Capture the cell that displays the provided text and extract its (x, y) central coordinate. 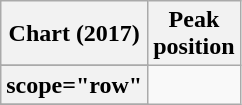
Chart (2017) (74, 34)
scope="row" (74, 85)
Peakposition (194, 34)
